Search for the cell housing the specified text and yield its (X, Y) center coordinate. 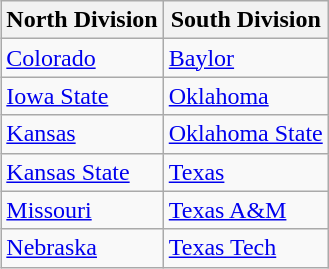
Kansas State (82, 172)
Colorado (82, 58)
Texas (246, 172)
Oklahoma State (246, 134)
North Division (82, 20)
South Division (246, 20)
Oklahoma (246, 96)
Texas Tech (246, 248)
Kansas (82, 134)
Baylor (246, 58)
Nebraska (82, 248)
Missouri (82, 210)
Texas A&M (246, 210)
Iowa State (82, 96)
